Output the [x, y] coordinate of the center of the cell containing the given text.  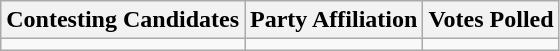
Contesting Candidates [123, 20]
Party Affiliation [334, 20]
Votes Polled [491, 20]
